Extract the (X, Y) coordinate from the center of the cell holding the provided text.  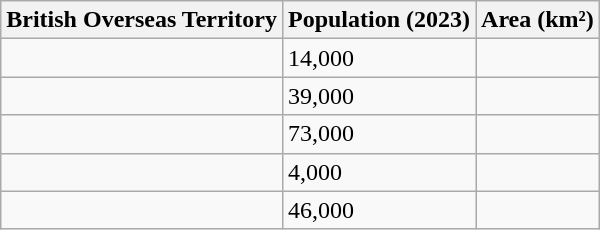
4,000 (378, 172)
British Overseas Territory (142, 20)
14,000 (378, 58)
39,000 (378, 96)
Area (km²) (538, 20)
46,000 (378, 210)
73,000 (378, 134)
Population (2023) (378, 20)
